Extract the (X, Y) coordinate from the center of the cell holding the provided text.  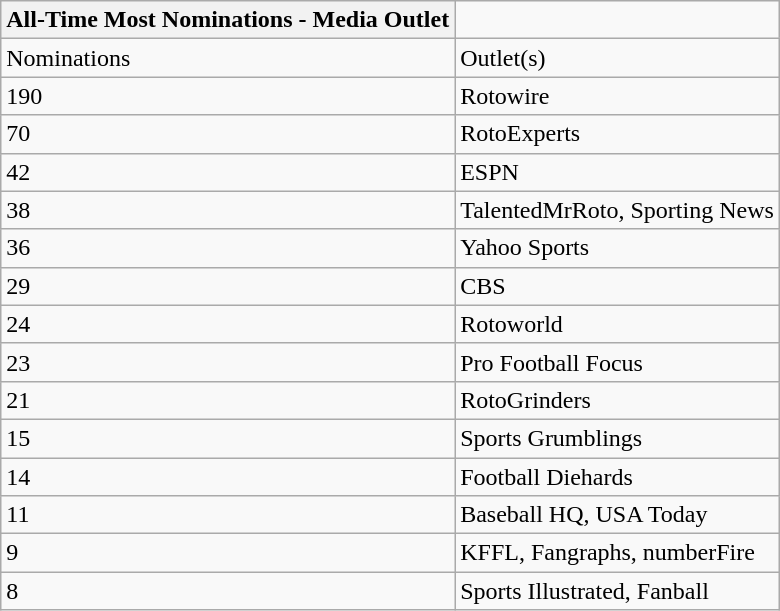
9 (228, 553)
Pro Football Focus (618, 362)
Yahoo Sports (618, 248)
KFFL, Fangraphs, numberFire (618, 553)
ESPN (618, 172)
RotoGrinders (618, 400)
Football Diehards (618, 477)
Rotoworld (618, 324)
Baseball HQ, USA Today (618, 515)
190 (228, 96)
11 (228, 515)
24 (228, 324)
29 (228, 286)
Sports Illustrated, Fanball (618, 591)
Outlet(s) (618, 58)
RotoExperts (618, 134)
23 (228, 362)
15 (228, 438)
8 (228, 591)
42 (228, 172)
36 (228, 248)
14 (228, 477)
21 (228, 400)
CBS (618, 286)
Rotowire (618, 96)
TalentedMrRoto, Sporting News (618, 210)
All-Time Most Nominations - Media Outlet (228, 20)
Nominations (228, 58)
Sports Grumblings (618, 438)
70 (228, 134)
38 (228, 210)
